From the cell containing the given text, extract its center point as (x, y) coordinate. 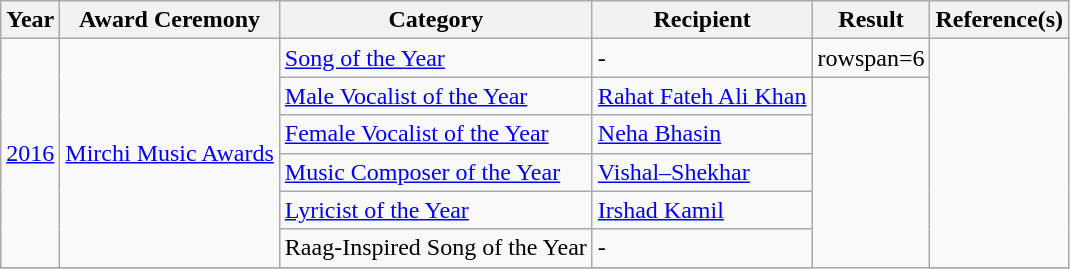
Raag-Inspired Song of the Year (436, 248)
Mirchi Music Awards (170, 153)
Song of the Year (436, 58)
Lyricist of the Year (436, 210)
Result (871, 20)
rowspan=6 (871, 58)
Category (436, 20)
Reference(s) (1000, 20)
Music Composer of the Year (436, 172)
Vishal–Shekhar (702, 172)
Award Ceremony (170, 20)
Irshad Kamil (702, 210)
Year (30, 20)
Female Vocalist of the Year (436, 134)
2016 (30, 153)
Neha Bhasin (702, 134)
Rahat Fateh Ali Khan (702, 96)
Male Vocalist of the Year (436, 96)
Recipient (702, 20)
